Return the (X, Y) coordinate for the center point of the cell that contains the specified text.  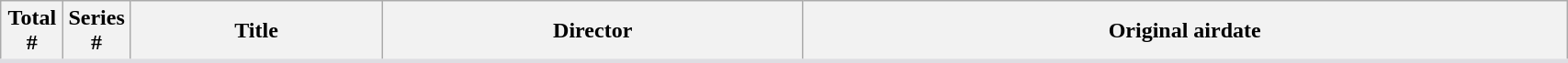
Total# (32, 31)
Original airdate (1185, 31)
Title (255, 31)
Director (593, 31)
Series# (96, 31)
